Output the [x, y] coordinate of the center of the cell containing the given text.  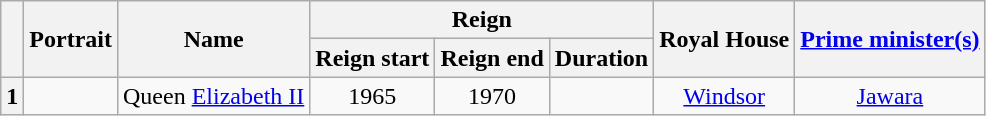
Reign end [492, 58]
Royal House [724, 39]
1965 [372, 96]
Duration [601, 58]
1 [12, 96]
1970 [492, 96]
Reign start [372, 58]
Name [213, 39]
Jawara [890, 96]
Portrait [71, 39]
Queen Elizabeth II [213, 96]
Windsor [724, 96]
Reign [482, 20]
Prime minister(s) [890, 39]
